Detect which cell encompasses the target text, then output its [x, y] center coordinate. 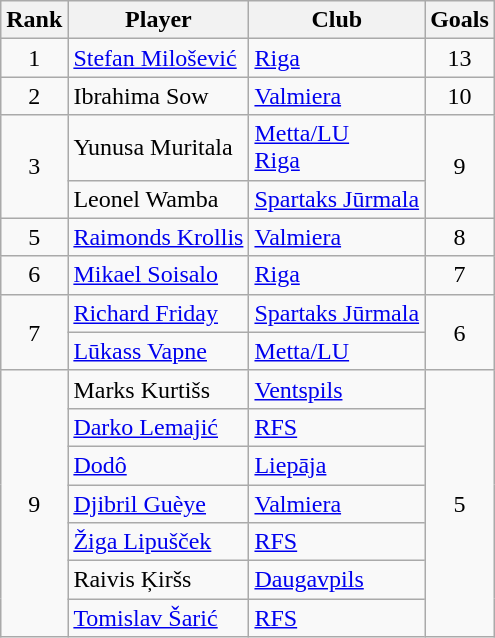
Stefan Milošević [158, 58]
Marks Kurtišs [158, 389]
Metta/LURiga [337, 148]
13 [460, 58]
2 [34, 96]
Daugavpils [337, 580]
Darko Lemajić [158, 427]
Liepāja [337, 465]
Djibril Guèye [158, 503]
Mikael Soisalo [158, 275]
3 [34, 166]
1 [34, 58]
Goals [460, 20]
Lūkass Vapne [158, 351]
Player [158, 20]
Raivis Ķiršs [158, 580]
Dodô [158, 465]
Žiga Lipušček [158, 542]
Leonel Wamba [158, 199]
Raimonds Krollis [158, 237]
Tomislav Šarić [158, 618]
Rank [34, 20]
Club [337, 20]
Yunusa Muritala [158, 148]
Metta/LU [337, 351]
10 [460, 96]
Richard Friday [158, 313]
Ventspils [337, 389]
Ibrahima Sow [158, 96]
8 [460, 237]
